Capture the cell that displays the provided text and extract its (x, y) central coordinate. 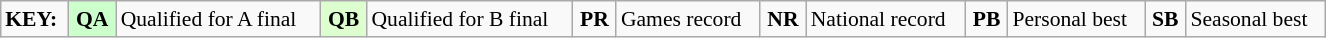
Personal best (1076, 19)
Games record (688, 19)
National record (886, 19)
PR (594, 19)
KEY: (34, 19)
NR (783, 19)
Seasonal best (1255, 19)
SB (1165, 19)
QA (92, 19)
PB (987, 19)
Qualified for B final (469, 19)
QB (344, 19)
Qualified for A final (218, 19)
